Detect which cell encompasses the target text, then output its [x, y] center coordinate. 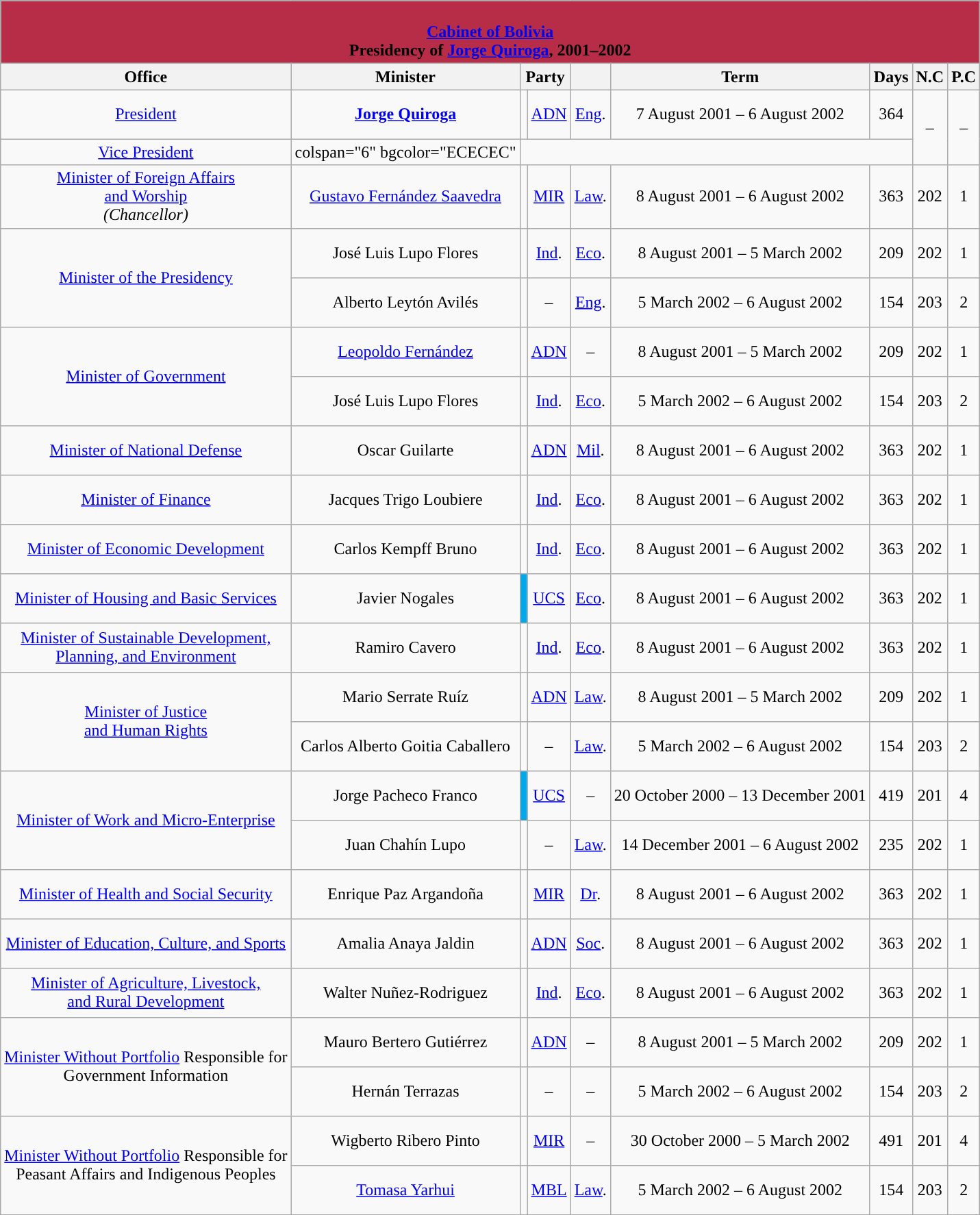
Minister of Agriculture, Livestock,and Rural Development [146, 992]
7 August 2001 – 6 August 2002 [740, 114]
Tomasa Yarhui [405, 1190]
Vice President [146, 152]
14 December 2001 – 6 August 2002 [740, 844]
Minister of Finance [146, 499]
Carlos Alberto Goitia Caballero [405, 746]
Minister Without Portfolio Responsible forGovernment Information [146, 1066]
Minister of National Defense [146, 450]
364 [891, 114]
Minister of Education, Culture, and Sports [146, 943]
Minister of Government [146, 376]
Minister of Health and Social Security [146, 894]
Ramiro Cavero [405, 647]
Minister of Housing and Basic Services [146, 598]
Jorge Pacheco Franco [405, 795]
Javier Nogales [405, 598]
Term [740, 77]
Mauro Bertero Gutiérrez [405, 1042]
Mario Serrate Ruíz [405, 697]
Carlos Kempff Bruno [405, 549]
President [146, 114]
Days [891, 77]
30 October 2000 – 5 March 2002 [740, 1140]
491 [891, 1140]
Amalia Anaya Jaldin [405, 943]
Minister of Justiceand Human Rights [146, 721]
Dr. [590, 894]
Minister of Sustainable Development,Planning, and Environment [146, 647]
Walter Nuñez-Rodriguez [405, 992]
Oscar Guilarte [405, 450]
P.C [964, 77]
Wigberto Ribero Pinto [405, 1140]
Soc. [590, 943]
Minister Without Portfolio Responsible forPeasant Affairs and Indigenous Peoples [146, 1165]
419 [891, 795]
Office [146, 77]
235 [891, 844]
colspan="6" bgcolor="ECECEC" [405, 152]
Party [545, 77]
Hernán Terrazas [405, 1091]
Gustavo Fernández Saavedra [405, 197]
N.C [930, 77]
Leopoldo Fernández [405, 351]
20 October 2000 – 13 December 2001 [740, 795]
Alberto Leytón Avilés [405, 302]
Jacques Trigo Loubiere [405, 499]
Jorge Quiroga [405, 114]
Minister [405, 77]
Enrique Paz Argandoña [405, 894]
Cabinet of BoliviaPresidency of Jorge Quiroga, 2001–2002 [490, 32]
Mil. [590, 450]
Minister of Foreign Affairsand Worship(Chancellor) [146, 197]
Minister of the Presidency [146, 277]
Minister of Work and Micro-Enterprise [146, 820]
Minister of Economic Development [146, 549]
MBL [549, 1190]
Juan Chahín Lupo [405, 844]
